Capture the cell that displays the provided text and extract its [X, Y] central coordinate. 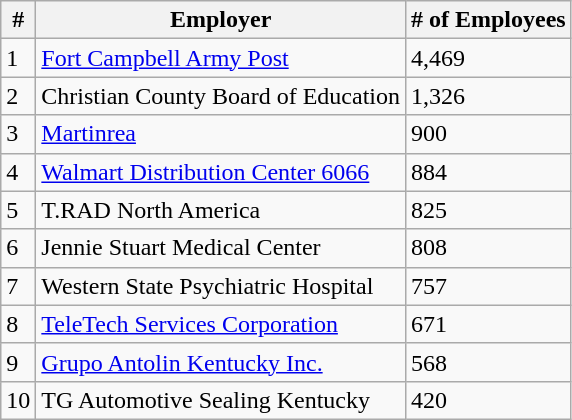
# of Employees [488, 20]
Walmart Distribution Center 6066 [221, 172]
Jennie Stuart Medical Center [221, 248]
825 [488, 210]
6 [18, 248]
4,469 [488, 58]
TG Automotive Sealing Kentucky [221, 400]
568 [488, 362]
Western State Psychiatric Hospital [221, 286]
900 [488, 134]
Martinrea [221, 134]
Christian County Board of Education [221, 96]
T.RAD North America [221, 210]
1 [18, 58]
# [18, 20]
Grupo Antolin Kentucky Inc. [221, 362]
9 [18, 362]
884 [488, 172]
3 [18, 134]
Fort Campbell Army Post [221, 58]
808 [488, 248]
1,326 [488, 96]
8 [18, 324]
757 [488, 286]
10 [18, 400]
420 [488, 400]
671 [488, 324]
7 [18, 286]
TeleTech Services Corporation [221, 324]
Employer [221, 20]
4 [18, 172]
2 [18, 96]
5 [18, 210]
